Output the [x, y] coordinate of the center of the cell containing the given text.  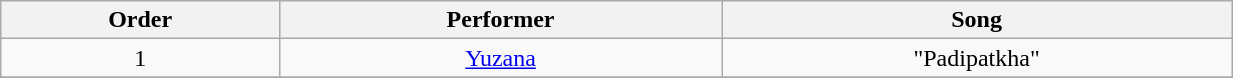
Song [977, 20]
Order [140, 20]
"Padipatkha" [977, 58]
Performer [501, 20]
1 [140, 58]
Yuzana [501, 58]
